Scan for the cell matching the given text and deliver its [X, Y] coordinate at center. 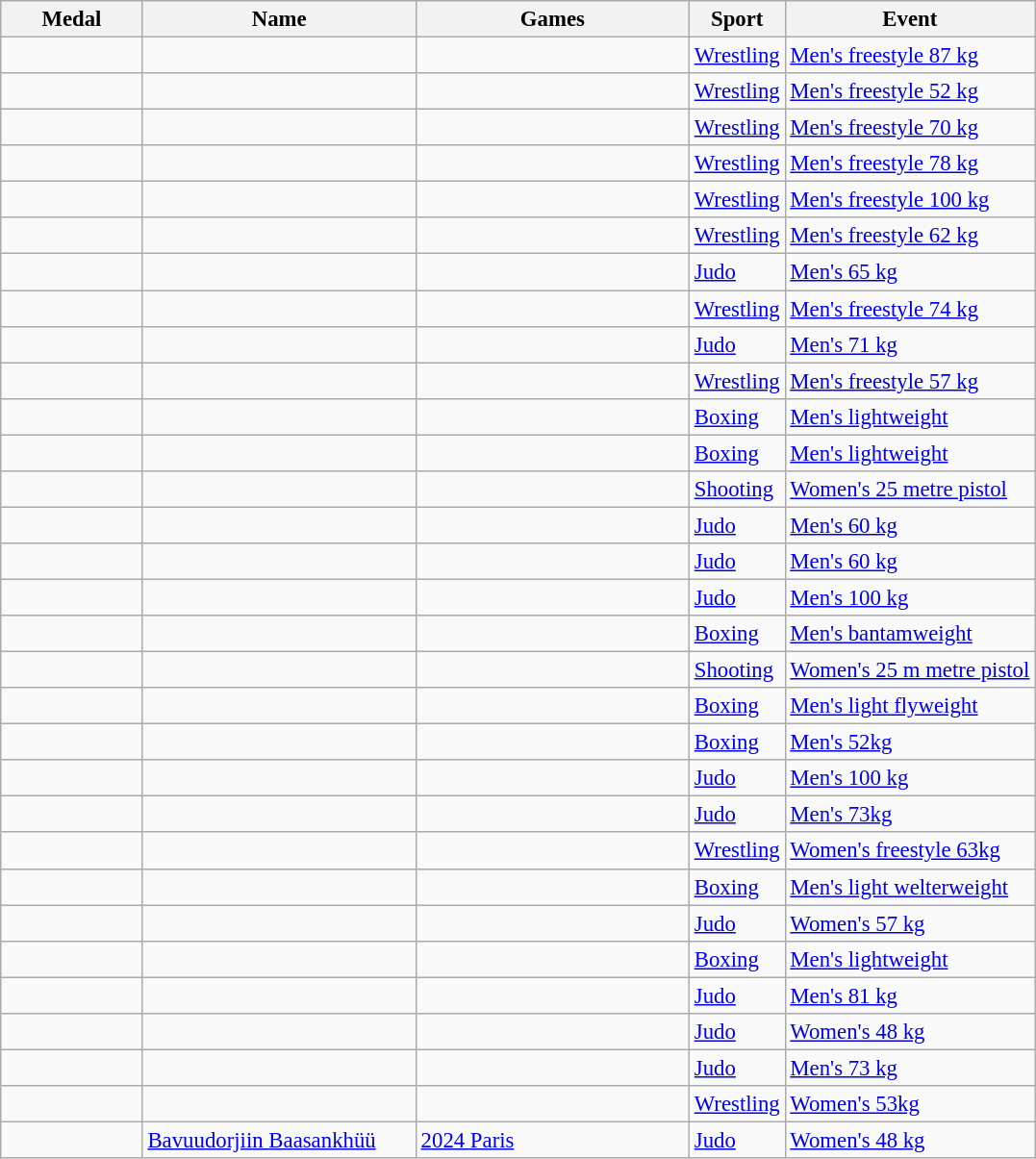
Men's bantamweight [910, 634]
Men's freestyle 62 kg [910, 236]
Name [279, 19]
Men's 52kg [910, 743]
Men's freestyle 100 kg [910, 200]
Men's freestyle 52 kg [910, 91]
Sport [737, 19]
Women's 53kg [910, 1104]
Men's freestyle 87 kg [910, 56]
Women's 25 m metre pistol [910, 670]
Games [552, 19]
Men's freestyle 74 kg [910, 309]
Men's 65 kg [910, 272]
Event [910, 19]
Bavuudorjiin Baasankhüü [279, 1140]
2024 Paris [552, 1140]
Women's 57 kg [910, 923]
Medal [71, 19]
Men's 73kg [910, 815]
Men's 71 kg [910, 344]
Men's freestyle 70 kg [910, 128]
Women's 25 metre pistol [910, 490]
Men's 81 kg [910, 995]
Men's light flyweight [910, 706]
Men's freestyle 57 kg [910, 381]
Men's freestyle 78 kg [910, 164]
Men's light welterweight [910, 887]
Women's freestyle 63kg [910, 851]
Men's 73 kg [910, 1068]
